Determine the (X, Y) coordinate at the center of the cell enclosing the given text.  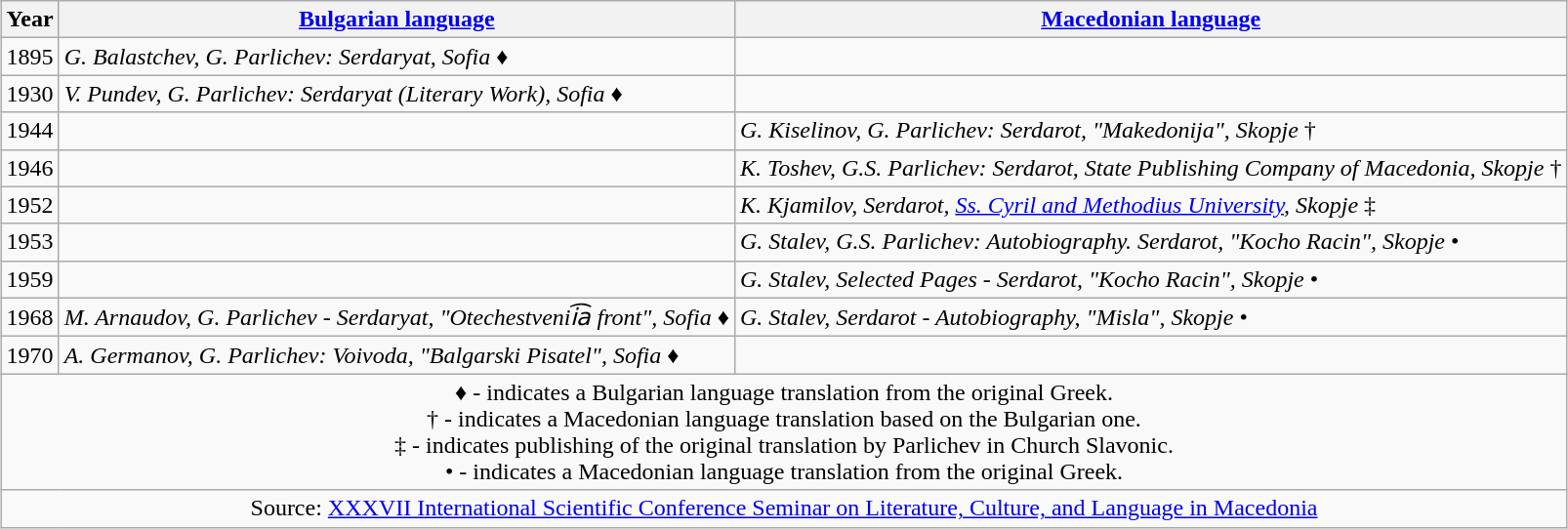
1944 (29, 131)
G. Stalev, Serdarot - Autobiography, "Misla", Skopje • (1150, 317)
1895 (29, 57)
G. Stalev, Selected Pages - Serdarot, "Kocho Racin", Skopje • (1150, 279)
G. Stalev, G.S. Parlichev: Autobiography. Serdarot, "Kocho Racin", Skopje • (1150, 242)
1946 (29, 168)
M. Arnaudov, G. Parlichev - Serdaryat, "Otechestvenii︠a︡ front", Sofia ♦ (396, 317)
Source: XXXVII International Scientific Conference Seminar on Literature, Culture, and Language in Macedonia (784, 509)
K. Toshev, G.S. Parlichev: Serdarot, State Publishing Company of Macedonia, Skopje † (1150, 168)
Macedonian language (1150, 20)
1953 (29, 242)
V. Pundev, G. Parlichev: Serdaryat (Literary Work), Sofia ♦ (396, 94)
Bulgarian language (396, 20)
G. Kiselinov, G. Parlichev: Serdarot, "Makedonija", Skopje † (1150, 131)
1930 (29, 94)
K. Kjamilov, Serdarot, Ss. Cyril and Methodius University, Skopje ‡ (1150, 205)
G. Balastchev, G. Parlichev: Serdaryat, Sofia ♦ (396, 57)
1970 (29, 355)
1968 (29, 317)
1952 (29, 205)
Year (29, 20)
A. Germanov, G. Parlichev: Voivoda, "Balgarski Pisatel", Sofia ♦ (396, 355)
1959 (29, 279)
